Scan for the cell matching the given text and deliver its [x, y] coordinate at center. 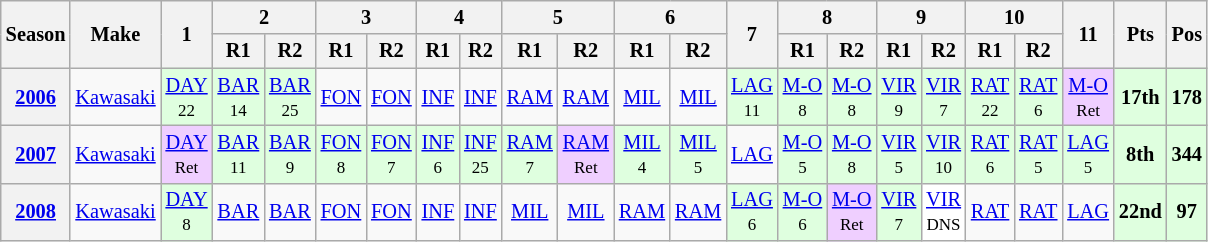
11 [1088, 34]
VIR9 [898, 97]
Make [115, 34]
1 [187, 34]
MIL4 [642, 154]
8th [1140, 154]
RAT5 [1038, 154]
VIR5 [898, 154]
6 [670, 17]
8 [828, 17]
DAYRet [187, 154]
9 [921, 17]
BAR11 [239, 154]
DAY8 [187, 212]
RAT22 [990, 97]
10 [1014, 17]
2007 [36, 154]
LAG5 [1088, 154]
97 [1187, 212]
2006 [36, 97]
4 [460, 17]
RAM7 [530, 154]
DAY22 [187, 97]
7 [752, 34]
Pos [1187, 34]
FON7 [391, 154]
VIR10 [944, 154]
BAR9 [290, 154]
MIL5 [698, 154]
17th [1140, 97]
3 [366, 17]
LAG11 [752, 97]
BAR14 [239, 97]
INF25 [480, 154]
LAG6 [752, 212]
M-O6 [802, 212]
5 [558, 17]
178 [1187, 97]
Pts [1140, 34]
FON8 [341, 154]
Season [36, 34]
2008 [36, 212]
344 [1187, 154]
VIRDNS [944, 212]
BAR25 [290, 97]
2 [264, 17]
RAMRet [586, 154]
INF6 [438, 154]
22nd [1140, 212]
M-O5 [802, 154]
